Pinpoint the cell where the given text exists, returning its [x, y] midpoint coordinate. 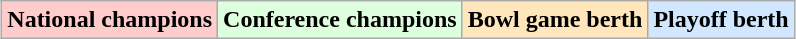
Bowl game berth [555, 20]
Conference champions [340, 20]
Playoff berth [721, 20]
National champions [110, 20]
